Search for the cell housing the specified text and yield its [x, y] center coordinate. 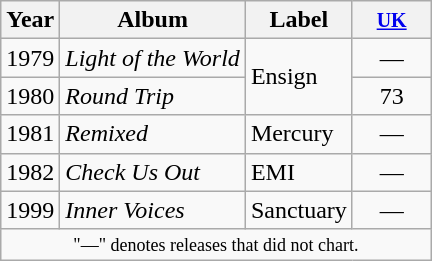
Label [298, 20]
Light of the World [153, 58]
73 [392, 96]
Check Us Out [153, 172]
Album [153, 20]
"—" denotes releases that did not chart. [216, 244]
1979 [30, 58]
1980 [30, 96]
Round Trip [153, 96]
Year [30, 20]
1981 [30, 134]
UK [392, 20]
1999 [30, 210]
Inner Voices [153, 210]
Remixed [153, 134]
Mercury [298, 134]
EMI [298, 172]
Ensign [298, 77]
1982 [30, 172]
Sanctuary [298, 210]
